Return the [X, Y] coordinate for the center point of the cell that contains the specified text.  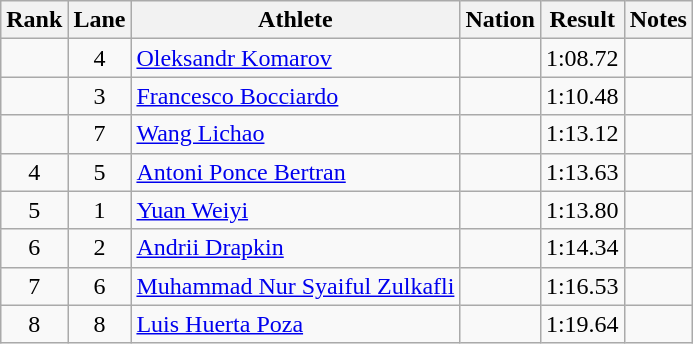
Athlete [296, 20]
1:13.12 [582, 134]
Result [582, 20]
2 [100, 248]
Oleksandr Komarov [296, 58]
Francesco Bocciardo [296, 96]
1:16.53 [582, 286]
1:19.64 [582, 324]
Wang Lichao [296, 134]
Yuan Weiyi [296, 210]
Notes [658, 20]
Nation [500, 20]
Luis Huerta Poza [296, 324]
Lane [100, 20]
1:14.34 [582, 248]
Antoni Ponce Bertran [296, 172]
1:08.72 [582, 58]
1 [100, 210]
1:13.80 [582, 210]
Muhammad Nur Syaiful Zulkafli [296, 286]
1:10.48 [582, 96]
1:13.63 [582, 172]
3 [100, 96]
Rank [34, 20]
Andrii Drapkin [296, 248]
